Locate the cell with the specified text and output its (x, y) center coordinate. 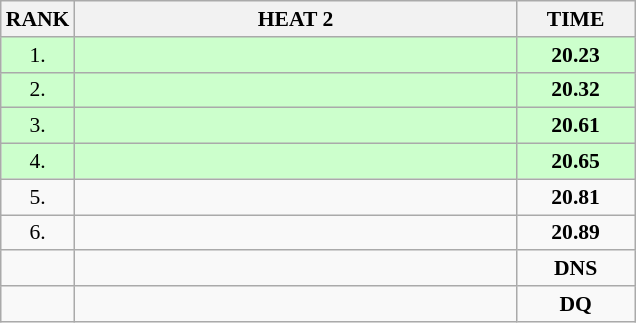
5. (38, 197)
4. (38, 162)
20.89 (576, 233)
1. (38, 55)
DNS (576, 269)
20.23 (576, 55)
TIME (576, 19)
2. (38, 90)
6. (38, 233)
DQ (576, 304)
20.61 (576, 126)
20.81 (576, 197)
20.32 (576, 90)
3. (38, 126)
HEAT 2 (295, 19)
RANK (38, 19)
20.65 (576, 162)
